Capture the cell that displays the provided text and extract its [x, y] central coordinate. 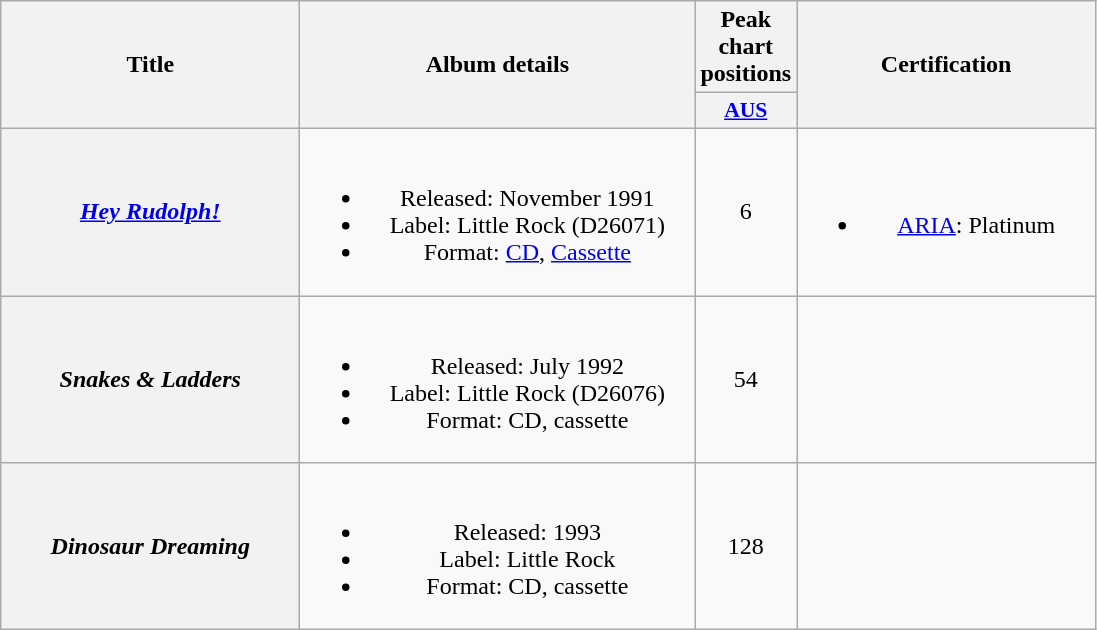
6 [746, 212]
128 [746, 546]
Released: 1993Label: Little RockFormat: CD, cassette [498, 546]
Certification [946, 65]
Title [150, 65]
Released: November 1991Label: Little Rock (D26071)Format: CD, Cassette [498, 212]
Album details [498, 65]
AUS [746, 111]
ARIA: Platinum [946, 212]
54 [746, 380]
Dinosaur Dreaming [150, 546]
Snakes & Ladders [150, 380]
Released: July 1992Label: Little Rock (D26076)Format: CD, cassette [498, 380]
Peak chart positions [746, 47]
Hey Rudolph! [150, 212]
